Identify which cell holds the provided text, then report its (x, y) central coordinate. 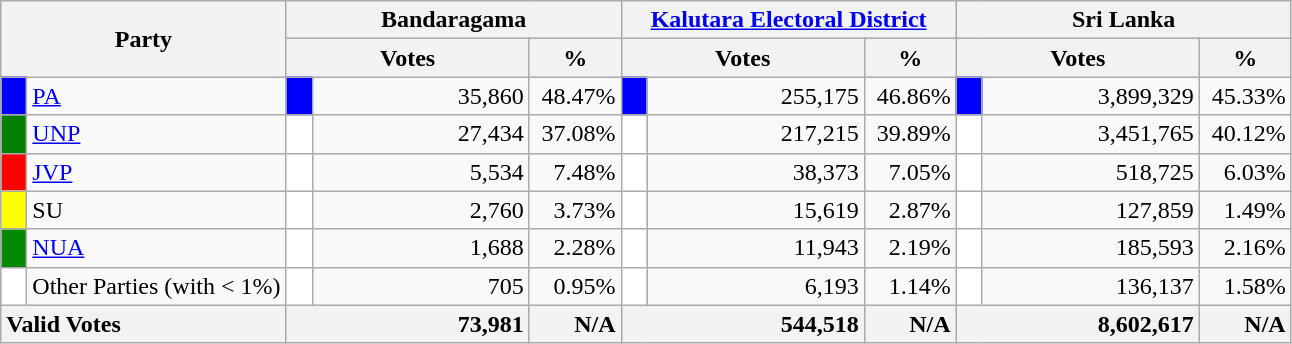
1.58% (1245, 286)
11,943 (756, 248)
3.73% (575, 210)
7.48% (575, 172)
15,619 (756, 210)
255,175 (756, 96)
46.86% (910, 96)
2.16% (1245, 248)
2.87% (910, 210)
8,602,617 (1078, 324)
Party (144, 39)
3,451,765 (1090, 134)
NUA (156, 248)
2.19% (910, 248)
705 (420, 286)
40.12% (1245, 134)
1,688 (420, 248)
518,725 (1090, 172)
Sri Lanka (1124, 20)
35,860 (420, 96)
1.49% (1245, 210)
JVP (156, 172)
0.95% (575, 286)
6,193 (756, 286)
PA (156, 96)
Kalutara Electoral District (788, 20)
544,518 (742, 324)
Valid Votes (144, 324)
UNP (156, 134)
136,137 (1090, 286)
217,215 (756, 134)
SU (156, 210)
2.28% (575, 248)
39.89% (910, 134)
37.08% (575, 134)
27,434 (420, 134)
45.33% (1245, 96)
5,534 (420, 172)
Bandaragama (454, 20)
3,899,329 (1090, 96)
127,859 (1090, 210)
185,593 (1090, 248)
6.03% (1245, 172)
1.14% (910, 286)
Other Parties (with < 1%) (156, 286)
2,760 (420, 210)
48.47% (575, 96)
7.05% (910, 172)
38,373 (756, 172)
73,981 (408, 324)
